Identify which cell holds the provided text, then report its [x, y] central coordinate. 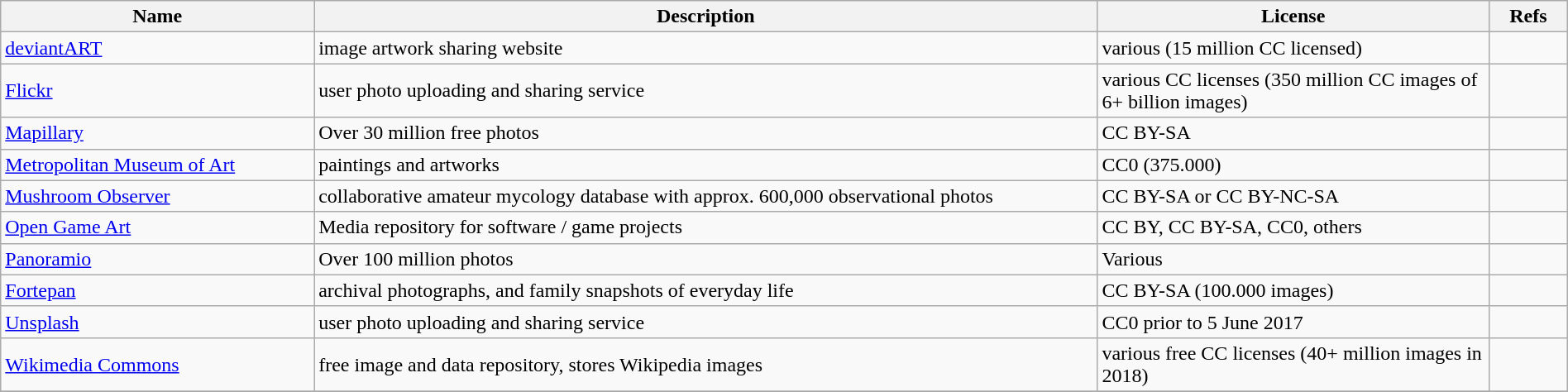
Name [157, 17]
various (15 million CC licensed) [1293, 48]
collaborative amateur mycology database with approx. 600,000 observational photos [706, 196]
CC BY-SA (100.000 images) [1293, 290]
free image and data repository, stores Wikipedia images [706, 364]
Over 100 million photos [706, 259]
Wikimedia Commons [157, 364]
Flickr [157, 91]
CC BY-SA [1293, 133]
deviantART [157, 48]
Unsplash [157, 322]
various free CC licenses (40+ million images in 2018) [1293, 364]
Mushroom Observer [157, 196]
Description [706, 17]
Metropolitan Museum of Art [157, 165]
CC BY-SA or CC BY-NC-SA [1293, 196]
various CC licenses (350 million CC images of 6+ billion images) [1293, 91]
Various [1293, 259]
image artwork sharing website [706, 48]
Open Game Art [157, 227]
CC0 prior to 5 June 2017 [1293, 322]
paintings and artworks [706, 165]
CC0 (375.000) [1293, 165]
archival photographs, and family snapshots of everyday life [706, 290]
Panoramio [157, 259]
Refs [1528, 17]
Media repository for software / game projects [706, 227]
CC BY, CC BY-SA, CC0, others [1293, 227]
Fortepan [157, 290]
Over 30 million free photos [706, 133]
License [1293, 17]
Mapillary [157, 133]
